Search for the cell housing the specified text and yield its (x, y) center coordinate. 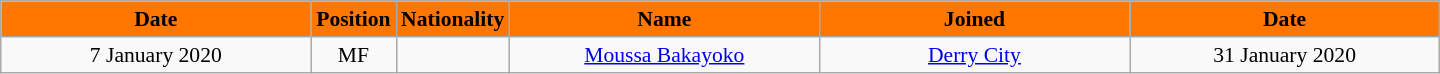
31 January 2020 (1285, 55)
Moussa Bakayoko (664, 55)
7 January 2020 (156, 55)
Position (354, 19)
Joined (974, 19)
Name (664, 19)
MF (354, 55)
Derry City (974, 55)
Nationality (452, 19)
